Extract the [X, Y] coordinate from the center of the cell holding the provided text.  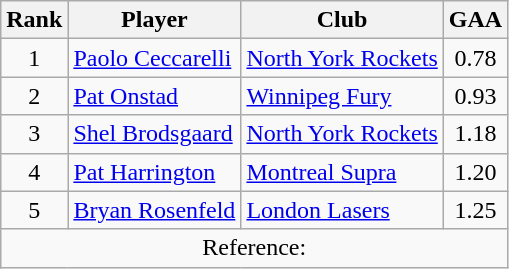
2 [34, 96]
Shel Brodsgaard [154, 134]
Bryan Rosenfeld [154, 210]
Montreal Supra [342, 172]
London Lasers [342, 210]
Player [154, 20]
Paolo Ceccarelli [154, 58]
1.20 [475, 172]
1.25 [475, 210]
GAA [475, 20]
Rank [34, 20]
3 [34, 134]
1.18 [475, 134]
Pat Onstad [154, 96]
0.78 [475, 58]
0.93 [475, 96]
5 [34, 210]
Winnipeg Fury [342, 96]
Reference: [254, 248]
Club [342, 20]
4 [34, 172]
Pat Harrington [154, 172]
1 [34, 58]
